Provide the (X, Y) coordinate of the cell's center where the given text is located.  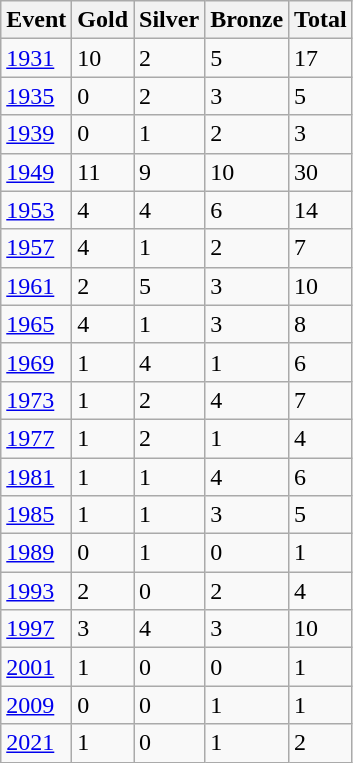
9 (170, 172)
Event (36, 20)
Silver (170, 20)
17 (321, 58)
1993 (36, 591)
1935 (36, 96)
1997 (36, 629)
1977 (36, 438)
1985 (36, 515)
30 (321, 172)
Bronze (247, 20)
1973 (36, 400)
2009 (36, 705)
1953 (36, 210)
8 (321, 324)
14 (321, 210)
2021 (36, 743)
Gold (103, 20)
1965 (36, 324)
1949 (36, 172)
1989 (36, 553)
1931 (36, 58)
11 (103, 172)
1961 (36, 286)
1939 (36, 134)
1957 (36, 248)
1969 (36, 362)
2001 (36, 667)
Total (321, 20)
1981 (36, 477)
